Detect which cell encompasses the target text, then output its [x, y] center coordinate. 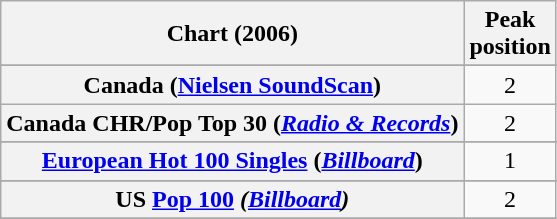
Canada CHR/Pop Top 30 (Radio & Records) [232, 123]
European Hot 100 Singles (Billboard) [232, 161]
Peakposition [510, 34]
US Pop 100 (Billboard) [232, 199]
Chart (2006) [232, 34]
Canada (Nielsen SoundScan) [232, 85]
1 [510, 161]
